Return (X, Y) of the center of cell containing provided text 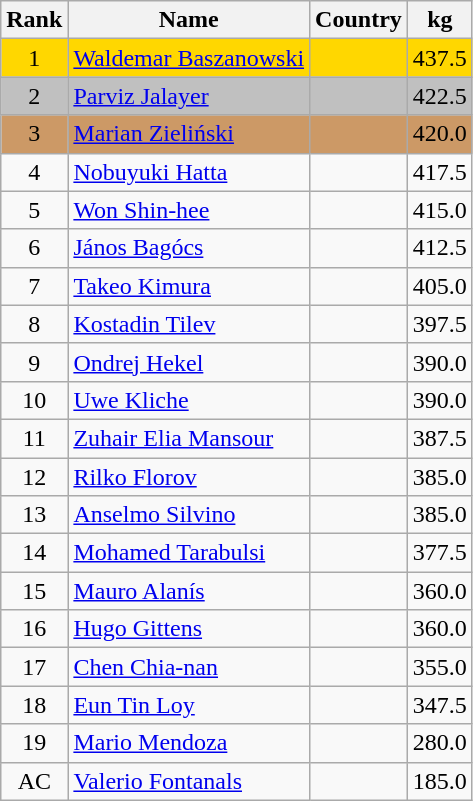
Hugo Gittens (189, 629)
415.0 (440, 210)
Anselmo Silvino (189, 515)
5 (34, 210)
8 (34, 324)
Kostadin Tilev (189, 324)
Rank (34, 20)
16 (34, 629)
422.5 (440, 96)
Country (359, 20)
15 (34, 591)
6 (34, 248)
19 (34, 743)
377.5 (440, 553)
14 (34, 553)
417.5 (440, 172)
kg (440, 20)
Parviz Jalayer (189, 96)
Name (189, 20)
11 (34, 438)
420.0 (440, 134)
Waldemar Baszanowski (189, 58)
13 (34, 515)
Mohamed Tarabulsi (189, 553)
Eun Tin Loy (189, 705)
280.0 (440, 743)
Valerio Fontanals (189, 781)
Zuhair Elia Mansour (189, 438)
4 (34, 172)
Marian Zieliński (189, 134)
Ondrej Hekel (189, 362)
437.5 (440, 58)
347.5 (440, 705)
355.0 (440, 667)
12 (34, 477)
7 (34, 286)
2 (34, 96)
10 (34, 400)
Nobuyuki Hatta (189, 172)
János Bagócs (189, 248)
Takeo Kimura (189, 286)
Mario Mendoza (189, 743)
405.0 (440, 286)
Chen Chia-nan (189, 667)
412.5 (440, 248)
17 (34, 667)
Won Shin-hee (189, 210)
9 (34, 362)
Mauro Alanís (189, 591)
185.0 (440, 781)
397.5 (440, 324)
387.5 (440, 438)
Uwe Kliche (189, 400)
18 (34, 705)
3 (34, 134)
Rilko Florov (189, 477)
AC (34, 781)
1 (34, 58)
